Extract the [x, y] coordinate from the center of the cell holding the provided text.  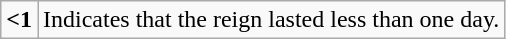
Indicates that the reign lasted less than one day. [272, 20]
<1 [20, 20]
